Search for the cell housing the specified text and yield its [x, y] center coordinate. 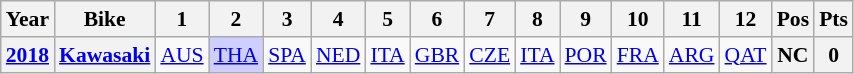
SPA [287, 55]
GBR [438, 55]
11 [692, 19]
1 [182, 19]
POR [586, 55]
3 [287, 19]
8 [537, 19]
FRA [638, 55]
0 [834, 55]
Bike [104, 19]
THA [236, 55]
Year [28, 19]
5 [387, 19]
Pos [794, 19]
6 [438, 19]
7 [490, 19]
CZE [490, 55]
NED [338, 55]
AUS [182, 55]
QAT [746, 55]
Kawasaki [104, 55]
4 [338, 19]
Pts [834, 19]
2 [236, 19]
2018 [28, 55]
ARG [692, 55]
10 [638, 19]
NC [794, 55]
12 [746, 19]
9 [586, 19]
